Locate the cell with the specified text and output its (x, y) center coordinate. 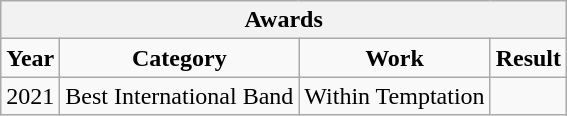
Within Temptation (394, 96)
Year (30, 58)
Awards (284, 20)
Result (528, 58)
Best International Band (180, 96)
Category (180, 58)
Work (394, 58)
2021 (30, 96)
